Search for the cell housing the specified text and yield its [x, y] center coordinate. 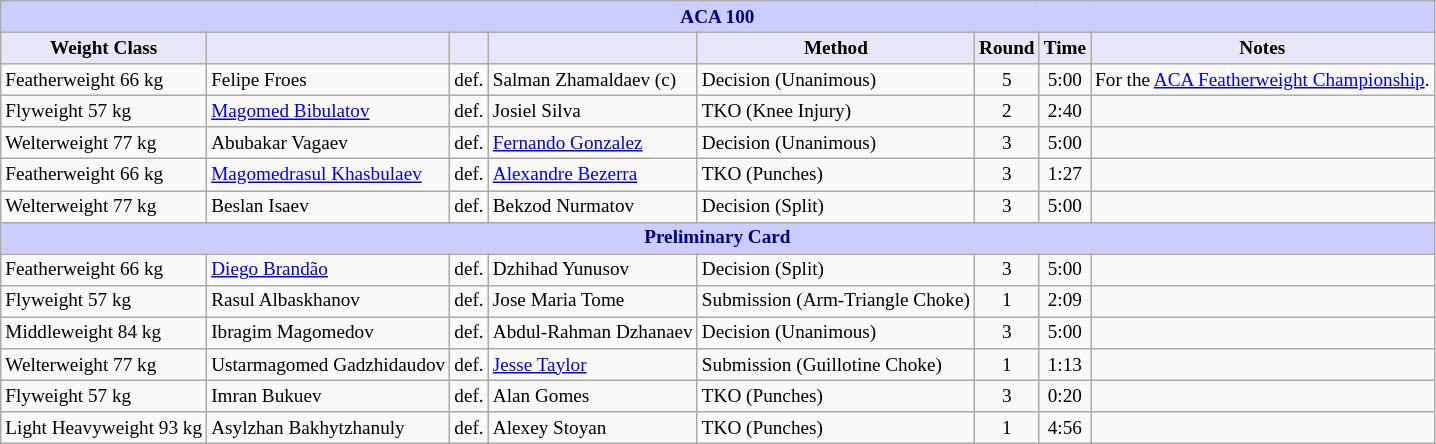
Asylzhan Bakhytzhanuly [328, 428]
Notes [1262, 48]
Ibragim Magomedov [328, 333]
Ustarmagomed Gadzhidaudov [328, 365]
Alexey Stoyan [592, 428]
Beslan Isaev [328, 206]
Abubakar Vagaev [328, 143]
TKO (Knee Injury) [836, 111]
1:27 [1064, 175]
2:40 [1064, 111]
Method [836, 48]
Rasul Albaskhanov [328, 301]
For the ACA Featherweight Championship. [1262, 80]
Abdul-Rahman Dzhanaev [592, 333]
Time [1064, 48]
Alan Gomes [592, 396]
Magomed Bibulatov [328, 111]
Bekzod Nurmatov [592, 206]
Light Heavyweight 93 kg [104, 428]
Fernando Gonzalez [592, 143]
Middleweight 84 kg [104, 333]
Dzhihad Yunusov [592, 270]
4:56 [1064, 428]
Preliminary Card [718, 238]
Diego Brandão [328, 270]
ACA 100 [718, 17]
2:09 [1064, 301]
1:13 [1064, 365]
Felipe Froes [328, 80]
Magomedrasul Khasbulaev [328, 175]
2 [1006, 111]
Submission (Arm-Triangle Choke) [836, 301]
Jose Maria Tome [592, 301]
Josiel Silva [592, 111]
Submission (Guillotine Choke) [836, 365]
0:20 [1064, 396]
Imran Bukuev [328, 396]
Alexandre Bezerra [592, 175]
5 [1006, 80]
Salman Zhamaldaev (c) [592, 80]
Round [1006, 48]
Jesse Taylor [592, 365]
Weight Class [104, 48]
